Identify which cell holds the provided text, then report its (x, y) central coordinate. 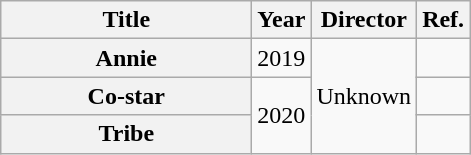
Annie (126, 58)
Title (126, 20)
Ref. (444, 20)
2020 (282, 115)
Year (282, 20)
Co-star (126, 96)
Tribe (126, 134)
Unknown (364, 96)
Director (364, 20)
2019 (282, 58)
